From the cell containing the given text, extract its center point as (X, Y) coordinate. 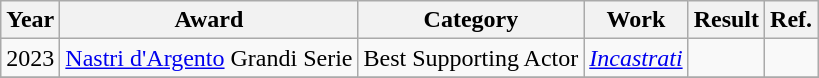
Ref. (792, 20)
Work (636, 20)
Year (30, 20)
Category (471, 20)
Result (726, 20)
Incastrati (636, 58)
Nastri d'Argento Grandi Serie (209, 58)
2023 (30, 58)
Award (209, 20)
Best Supporting Actor (471, 58)
